From the cell containing the given text, extract its center point as [x, y] coordinate. 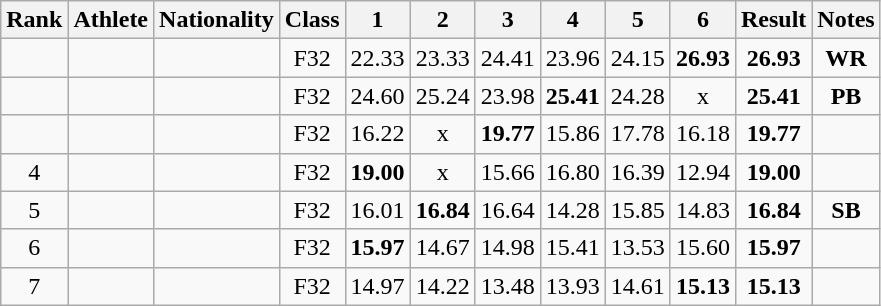
Nationality [217, 20]
23.98 [508, 96]
2 [442, 20]
1 [378, 20]
13.53 [638, 248]
7 [34, 286]
24.15 [638, 58]
14.22 [442, 286]
23.33 [442, 58]
14.83 [702, 210]
Result [773, 20]
14.28 [572, 210]
SB [846, 210]
15.41 [572, 248]
14.98 [508, 248]
16.01 [378, 210]
15.86 [572, 134]
13.48 [508, 286]
16.18 [702, 134]
14.67 [442, 248]
17.78 [638, 134]
12.94 [702, 172]
16.22 [378, 134]
15.60 [702, 248]
14.61 [638, 286]
24.28 [638, 96]
16.64 [508, 210]
Notes [846, 20]
13.93 [572, 286]
WR [846, 58]
25.24 [442, 96]
16.80 [572, 172]
PB [846, 96]
16.39 [638, 172]
22.33 [378, 58]
3 [508, 20]
24.41 [508, 58]
24.60 [378, 96]
Rank [34, 20]
15.85 [638, 210]
Athlete [111, 20]
15.66 [508, 172]
Class [312, 20]
23.96 [572, 58]
14.97 [378, 286]
